Return (X, Y) of the center of cell containing provided text 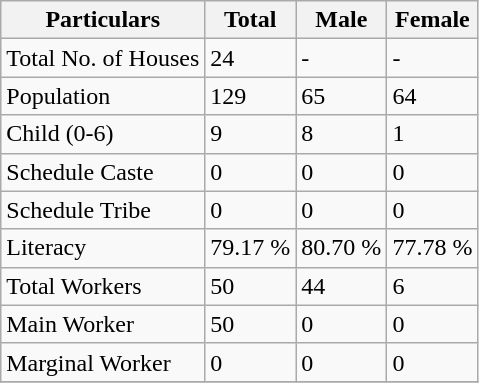
44 (342, 286)
24 (250, 58)
79.17 % (250, 248)
Marginal Worker (103, 362)
Schedule Tribe (103, 210)
8 (342, 134)
65 (342, 96)
77.78 % (432, 248)
Literacy (103, 248)
129 (250, 96)
80.70 % (342, 248)
64 (432, 96)
Total No. of Houses (103, 58)
1 (432, 134)
Total (250, 20)
Child (0-6) (103, 134)
9 (250, 134)
Male (342, 20)
Total Workers (103, 286)
Particulars (103, 20)
Schedule Caste (103, 172)
Female (432, 20)
6 (432, 286)
Main Worker (103, 324)
Population (103, 96)
